From the cell containing the given text, extract its center point as [X, Y] coordinate. 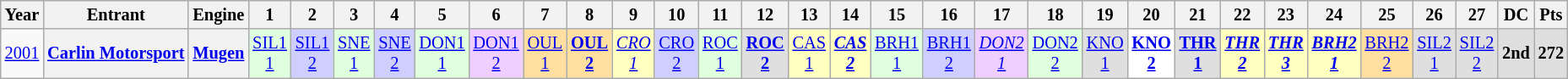
SNE1 [354, 54]
16 [949, 14]
22 [1242, 14]
17 [1001, 14]
3 [354, 14]
25 [1387, 14]
DC [1516, 14]
8 [589, 14]
5 [442, 14]
THR3 [1286, 54]
SNE2 [394, 54]
CRO2 [676, 54]
2nd [1516, 54]
DON11 [442, 54]
Entrant [116, 14]
7 [545, 14]
BRH21 [1334, 54]
6 [496, 14]
CRO1 [633, 54]
CAS1 [809, 54]
14 [850, 14]
Engine [218, 14]
11 [720, 14]
24 [1334, 14]
SIL12 [312, 54]
9 [633, 14]
BRH12 [949, 54]
2 [312, 14]
272 [1551, 54]
26 [1434, 14]
ROC1 [720, 54]
BRH11 [897, 54]
SIL11 [269, 54]
DON21 [1001, 54]
SIL21 [1434, 54]
10 [676, 14]
23 [1286, 14]
15 [897, 14]
OUL1 [545, 54]
1 [269, 14]
Mugen [218, 54]
19 [1105, 14]
13 [809, 14]
BRH22 [1387, 54]
Carlin Motorsport [116, 54]
THR2 [1242, 54]
2001 [22, 54]
THR1 [1198, 54]
OUL2 [589, 54]
ROC2 [765, 54]
KNO1 [1105, 54]
SIL22 [1477, 54]
12 [765, 14]
27 [1477, 14]
Year [22, 14]
KNO2 [1151, 54]
DON22 [1055, 54]
4 [394, 14]
20 [1151, 14]
18 [1055, 14]
21 [1198, 14]
DON12 [496, 54]
Pts [1551, 14]
CAS2 [850, 54]
